Determine the (x, y) coordinate at the center of the cell enclosing the given text.  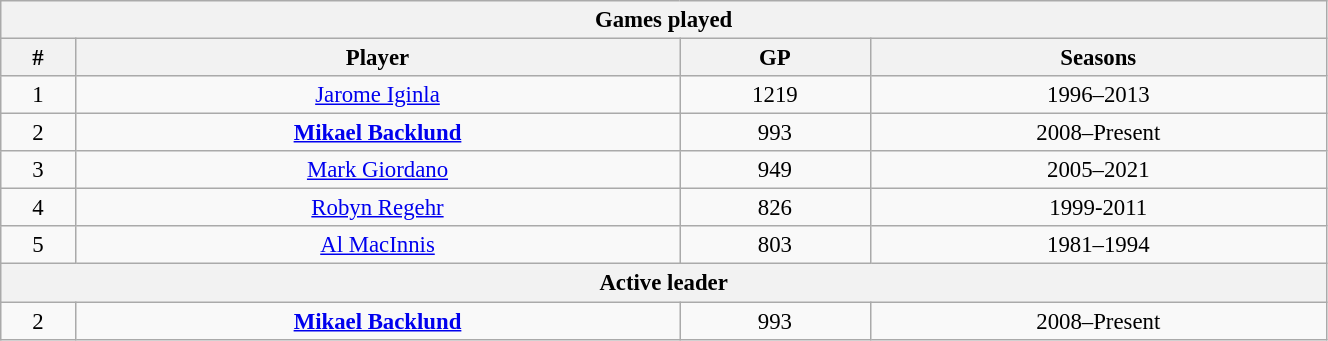
Active leader (664, 283)
Player (377, 58)
803 (775, 245)
2005–2021 (1098, 170)
GP (775, 58)
Al MacInnis (377, 245)
# (38, 58)
Games played (664, 20)
3 (38, 170)
Seasons (1098, 58)
826 (775, 208)
4 (38, 208)
Robyn Regehr (377, 208)
1981–1994 (1098, 245)
Mark Giordano (377, 170)
1 (38, 95)
1996–2013 (1098, 95)
949 (775, 170)
Jarome Iginla (377, 95)
5 (38, 245)
1999-2011 (1098, 208)
1219 (775, 95)
